For the text-containing cell, return its midpoint in (x, y) coordinate format. 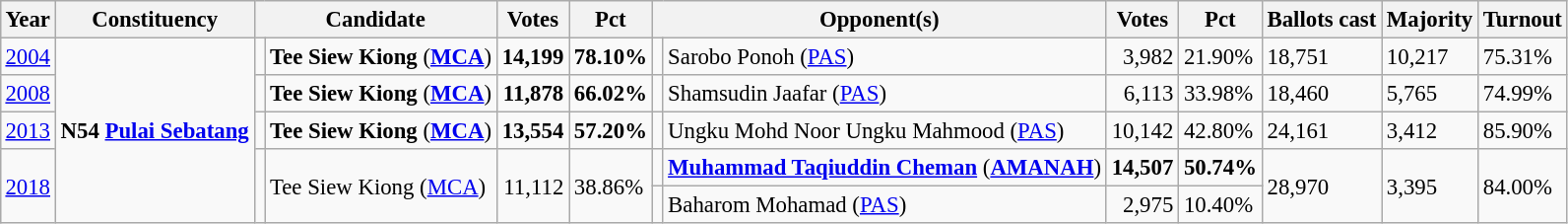
10,217 (1430, 56)
78.10% (611, 56)
33.98% (1221, 94)
2013 (28, 131)
Ballots cast (1322, 20)
28,970 (1322, 186)
24,161 (1322, 131)
84.00% (1523, 186)
85.90% (1523, 131)
6,113 (1143, 94)
Majority (1430, 20)
50.74% (1221, 168)
57.20% (611, 131)
18,751 (1322, 56)
2018 (28, 186)
Baharom Mohamad (PAS) (884, 205)
3,395 (1430, 186)
14,199 (532, 56)
13,554 (532, 131)
18,460 (1322, 94)
10,142 (1143, 131)
3,412 (1430, 131)
42.80% (1221, 131)
Constituency (155, 20)
Year (28, 20)
Muhammad Taqiuddin Cheman (AMANAH) (884, 168)
5,765 (1430, 94)
11,878 (532, 94)
Turnout (1523, 20)
Candidate (375, 20)
11,112 (532, 186)
N54 Pulai Sebatang (155, 130)
66.02% (611, 94)
2,975 (1143, 205)
3,982 (1143, 56)
Ungku Mohd Noor Ungku Mahmood (PAS) (884, 131)
38.86% (611, 186)
Sarobo Ponoh (PAS) (884, 56)
10.40% (1221, 205)
Shamsudin Jaafar (PAS) (884, 94)
Opponent(s) (879, 20)
75.31% (1523, 56)
21.90% (1221, 56)
2008 (28, 94)
14,507 (1143, 168)
2004 (28, 56)
74.99% (1523, 94)
